Provide the (x, y) coordinate of the cell's center where the given text is located.  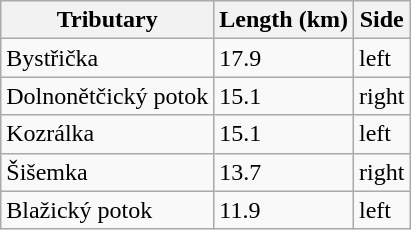
Dolnonětčický potok (108, 96)
11.9 (284, 210)
Kozrálka (108, 134)
Length (km) (284, 20)
Tributary (108, 20)
17.9 (284, 58)
13.7 (284, 172)
Side (382, 20)
Šišemka (108, 172)
Bystřička (108, 58)
Blažický potok (108, 210)
